Provide the [X, Y] coordinate of the cell's center where the given text is located.  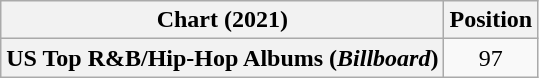
US Top R&B/Hip-Hop Albums (Billboard) [222, 58]
Chart (2021) [222, 20]
97 [491, 58]
Position [491, 20]
